From the cell containing the given text, extract its center point as [x, y] coordinate. 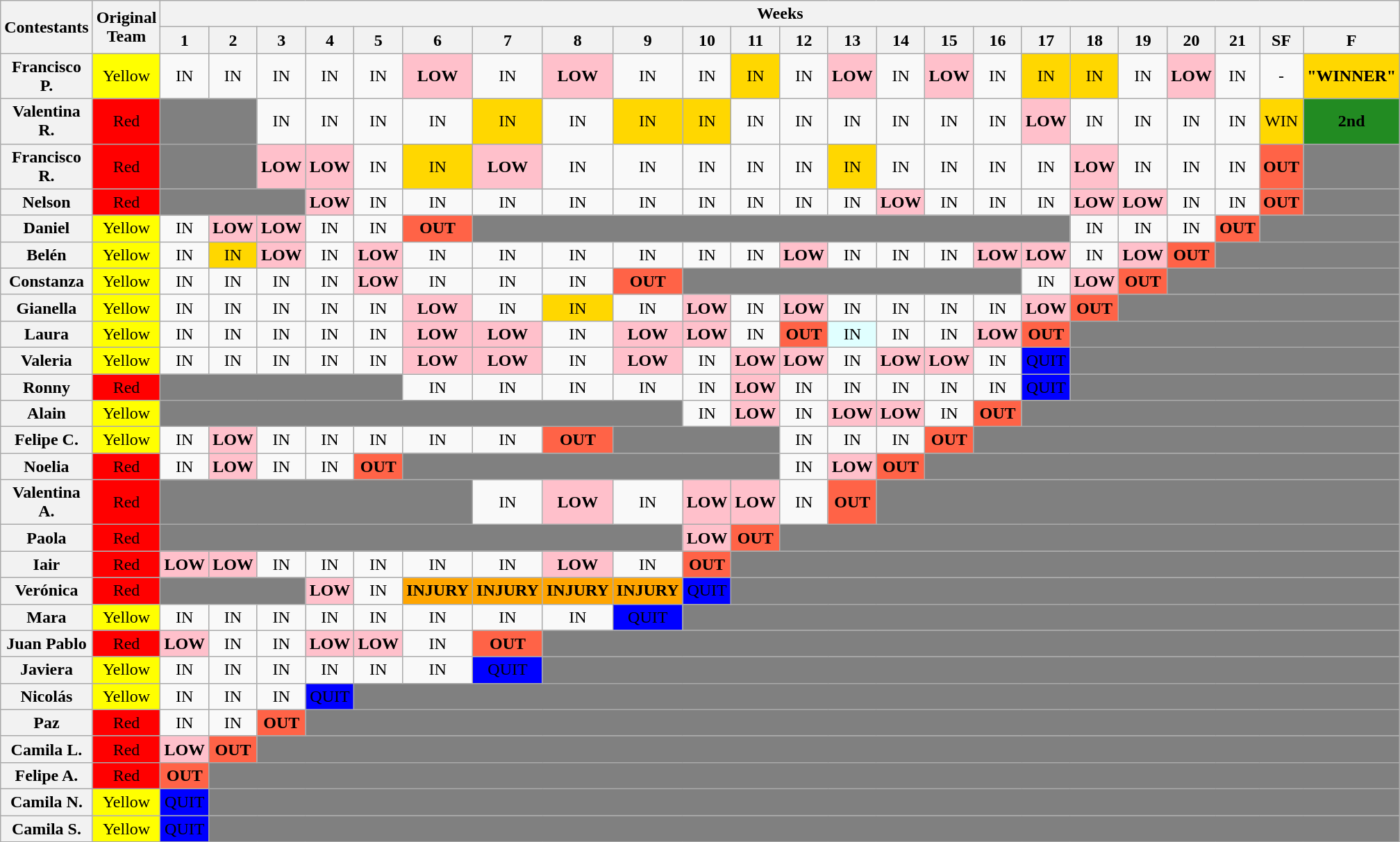
5 [378, 40]
Iair [47, 564]
Paola [47, 538]
Weeks [781, 14]
17 [1046, 40]
6 [437, 40]
9 [647, 40]
Noelia [47, 466]
2nd [1351, 121]
Francisco R. [47, 167]
Gianella [47, 308]
F [1351, 40]
Mara [47, 617]
- [1282, 76]
Camila L. [47, 749]
OriginalTeam [126, 27]
14 [901, 40]
Belén [47, 255]
Constanza [47, 281]
Daniel [47, 228]
Alain [47, 414]
Paz [47, 723]
Francisco P. [47, 76]
Javiera [47, 670]
12 [804, 40]
Valeria [47, 360]
Nelson [47, 202]
19 [1143, 40]
Nicolás [47, 696]
Laura [47, 334]
11 [756, 40]
Valentina A. [47, 503]
Verónica [47, 591]
Juan Pablo [47, 643]
Contestants [47, 27]
1 [185, 40]
2 [233, 40]
Camila S. [47, 828]
"WINNER" [1351, 76]
10 [707, 40]
3 [281, 40]
20 [1192, 40]
18 [1094, 40]
Ronny [47, 387]
8 [578, 40]
SF [1282, 40]
WIN [1282, 121]
Valentina R. [47, 121]
16 [998, 40]
4 [330, 40]
7 [508, 40]
Felipe A. [47, 775]
21 [1237, 40]
15 [949, 40]
13 [852, 40]
Camila N. [47, 802]
Felipe C. [47, 440]
